Return [x, y] of the center of cell containing provided text 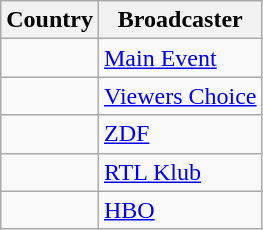
ZDF [180, 134]
Country [50, 20]
Main Event [180, 58]
RTL Klub [180, 172]
Viewers Choice [180, 96]
HBO [180, 210]
Broadcaster [180, 20]
